Search for the cell housing the specified text and yield its [X, Y] center coordinate. 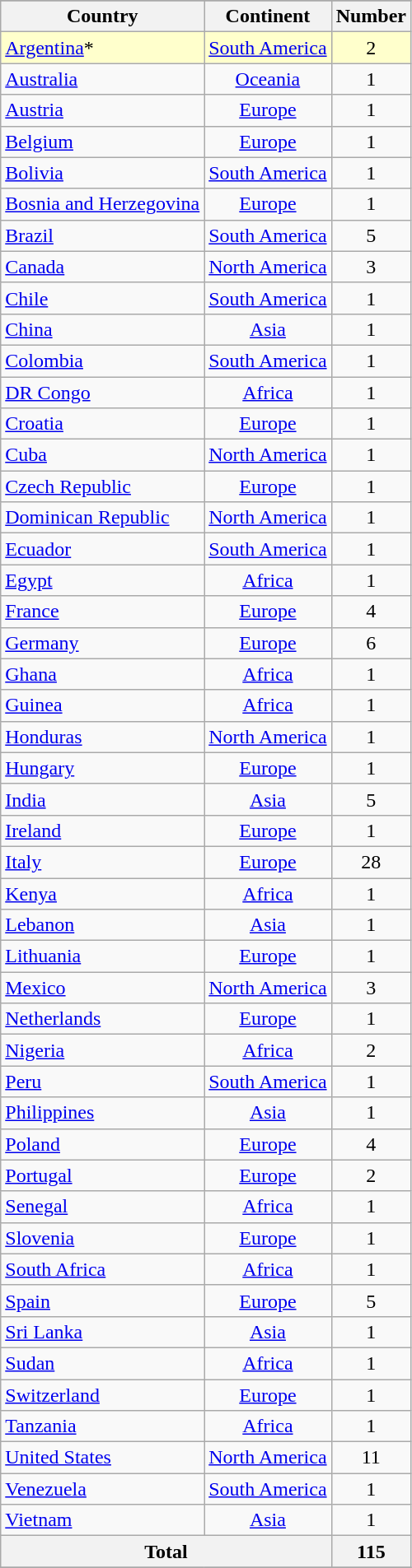
Bolivia [102, 173]
Slovenia [102, 1238]
United States [102, 1458]
Kenya [102, 893]
Ireland [102, 831]
Germany [102, 643]
Poland [102, 1144]
Sudan [102, 1363]
11 [371, 1458]
Ecuador [102, 549]
Venezuela [102, 1489]
India [102, 799]
Continent [268, 16]
Sri Lanka [102, 1332]
Honduras [102, 737]
Bosnia and Herzegovina [102, 204]
28 [371, 862]
Australia [102, 79]
115 [371, 1552]
Lebanon [102, 925]
Hungary [102, 768]
Mexico [102, 988]
Czech Republic [102, 486]
Number [371, 16]
Argentina* [102, 48]
Cuba [102, 455]
Ghana [102, 674]
Brazil [102, 235]
Peru [102, 1082]
Spain [102, 1300]
Portugal [102, 1175]
South Africa [102, 1269]
Egypt [102, 580]
Tanzania [102, 1426]
Philippines [102, 1113]
Italy [102, 862]
Austria [102, 110]
Canada [102, 267]
Netherlands [102, 1019]
France [102, 612]
China [102, 329]
Country [102, 16]
Colombia [102, 361]
Vietnam [102, 1520]
Oceania [268, 79]
Nigeria [102, 1050]
Senegal [102, 1207]
Lithuania [102, 956]
Total [166, 1552]
Chile [102, 298]
Dominican Republic [102, 518]
Guinea [102, 705]
Belgium [102, 142]
Switzerland [102, 1395]
DR Congo [102, 393]
6 [371, 643]
Croatia [102, 424]
